Locate the cell with the specified text and output its [X, Y] center coordinate. 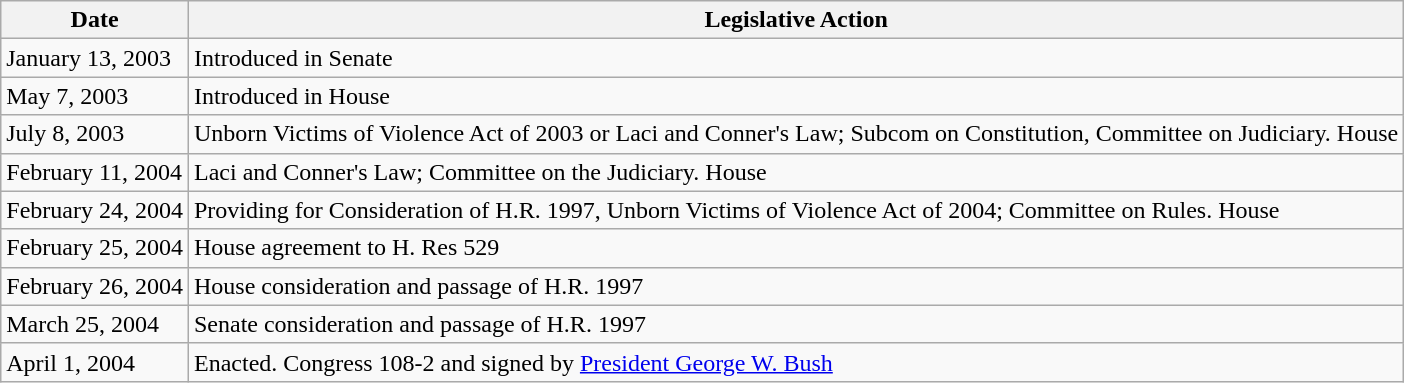
February 24, 2004 [95, 210]
Unborn Victims of Violence Act of 2003 or Laci and Conner's Law; Subcom on Constitution, Committee on Judiciary. House [796, 134]
February 25, 2004 [95, 248]
March 25, 2004 [95, 324]
Date [95, 20]
Introduced in Senate [796, 58]
Introduced in House [796, 96]
Providing for Consideration of H.R. 1997, Unborn Victims of Violence Act of 2004; Committee on Rules. House [796, 210]
Enacted. Congress 108-2 and signed by President George W. Bush [796, 362]
January 13, 2003 [95, 58]
April 1, 2004 [95, 362]
House consideration and passage of H.R. 1997 [796, 286]
July 8, 2003 [95, 134]
February 11, 2004 [95, 172]
May 7, 2003 [95, 96]
Legislative Action [796, 20]
Senate consideration and passage of H.R. 1997 [796, 324]
February 26, 2004 [95, 286]
Laci and Conner's Law; Committee on the Judiciary. House [796, 172]
House agreement to H. Res 529 [796, 248]
